Scan for the cell matching the given text and deliver its (x, y) coordinate at center. 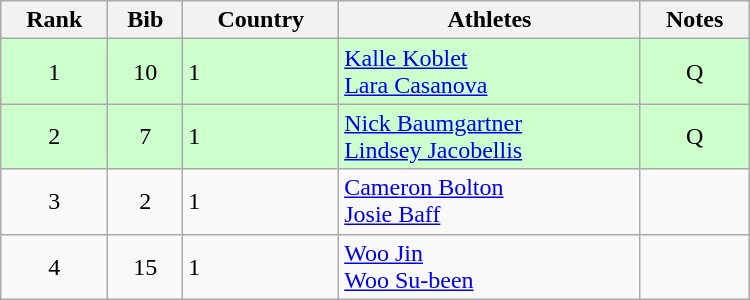
Country (261, 20)
10 (146, 72)
Nick BaumgartnerLindsey Jacobellis (490, 136)
Cameron BoltonJosie Baff (490, 202)
Notes (694, 20)
Bib (146, 20)
Kalle KobletLara Casanova (490, 72)
Athletes (490, 20)
3 (54, 202)
Rank (54, 20)
Woo JinWoo Su-been (490, 266)
7 (146, 136)
4 (54, 266)
15 (146, 266)
